Capture the cell that displays the provided text and extract its [x, y] central coordinate. 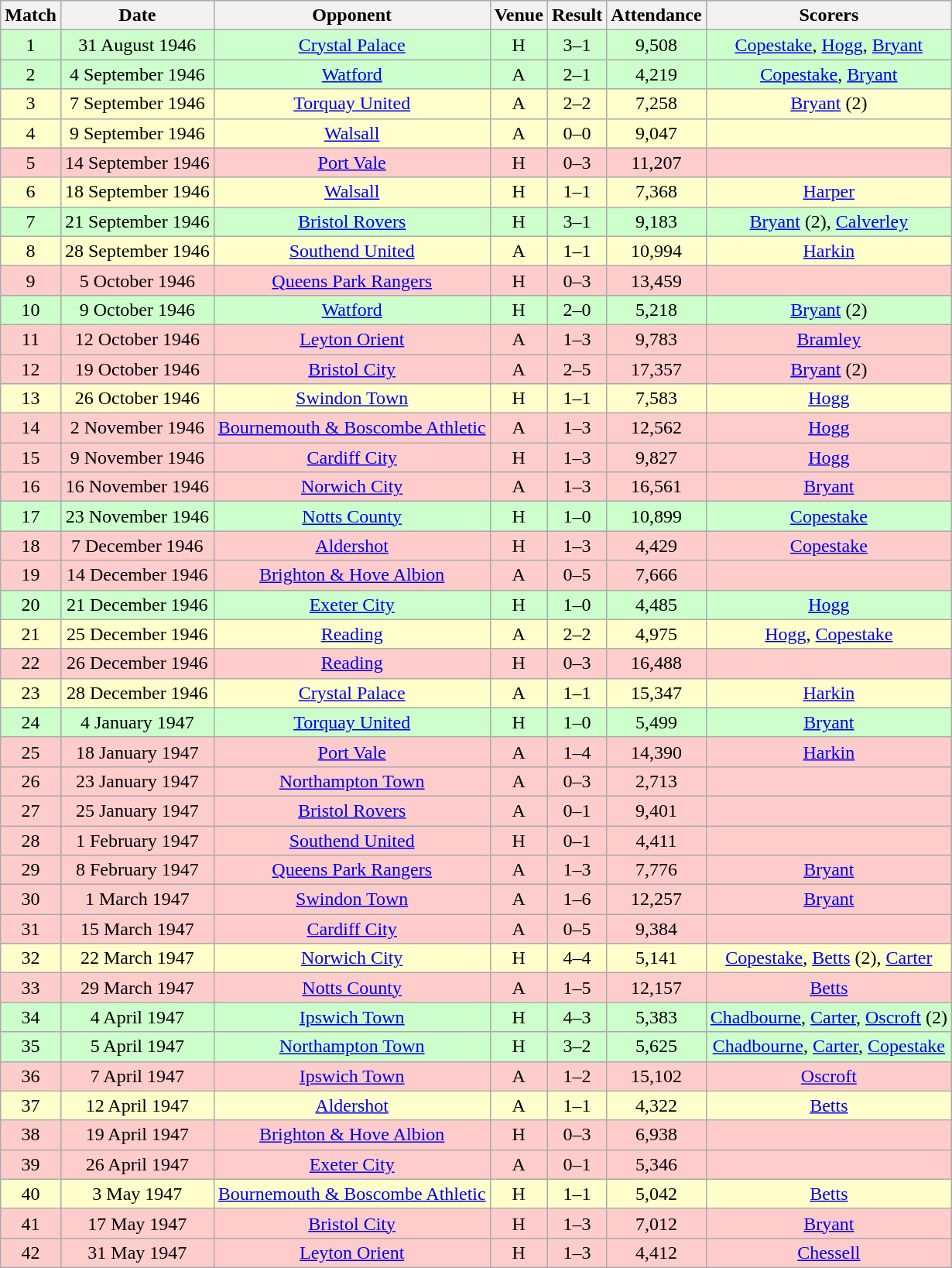
5,141 [656, 958]
23 November 1946 [137, 516]
5,383 [656, 1017]
23 January 1947 [137, 781]
4 [31, 133]
33 [31, 988]
6 [31, 192]
9 October 1946 [137, 310]
20 [31, 605]
9,783 [656, 339]
23 [31, 693]
26 October 1946 [137, 399]
12 [31, 369]
28 December 1946 [137, 693]
Copestake, Hogg, Bryant [828, 45]
7,583 [656, 399]
5,499 [656, 722]
22 [31, 663]
2,713 [656, 781]
12,257 [656, 900]
7 September 1946 [137, 104]
4,219 [656, 74]
Chadbourne, Carter, Copestake [828, 1047]
32 [31, 958]
14 September 1946 [137, 163]
Bryant (2), Calverley [828, 221]
13 [31, 399]
1 [31, 45]
16,561 [656, 487]
17 May 1947 [137, 1223]
4 September 1946 [137, 74]
1 February 1947 [137, 840]
14,390 [656, 752]
3–2 [577, 1047]
4 April 1947 [137, 1017]
0–0 [577, 133]
28 September 1946 [137, 251]
9,508 [656, 45]
Attendance [656, 15]
7 December 1946 [137, 546]
9,047 [656, 133]
Scorers [828, 15]
Opponent [351, 15]
35 [31, 1047]
12 October 1946 [137, 339]
4,411 [656, 840]
39 [31, 1164]
4,322 [656, 1105]
27 [31, 810]
19 April 1947 [137, 1135]
36 [31, 1076]
10,899 [656, 516]
10 [31, 310]
4,485 [656, 605]
24 [31, 722]
Bramley [828, 339]
25 January 1947 [137, 810]
11 [31, 339]
4–3 [577, 1017]
5,346 [656, 1164]
Chadbourne, Carter, Oscroft (2) [828, 1017]
5,218 [656, 310]
26 December 1946 [137, 663]
2–5 [577, 369]
Date [137, 15]
1–6 [577, 900]
15 March 1947 [137, 929]
42 [31, 1253]
14 [31, 428]
37 [31, 1105]
5,625 [656, 1047]
21 September 1946 [137, 221]
7,368 [656, 192]
29 March 1947 [137, 988]
2 November 1946 [137, 428]
31 May 1947 [137, 1253]
Match [31, 15]
7 [31, 221]
25 [31, 752]
16,488 [656, 663]
8 [31, 251]
1–5 [577, 988]
10,994 [656, 251]
9 November 1946 [137, 458]
15,347 [656, 693]
19 [31, 575]
9,384 [656, 929]
25 December 1946 [137, 634]
1–4 [577, 752]
21 December 1946 [137, 605]
1 March 1947 [137, 900]
2 [31, 74]
18 January 1947 [137, 752]
31 [31, 929]
Hogg, Copestake [828, 634]
16 [31, 487]
41 [31, 1223]
7,258 [656, 104]
Oscroft [828, 1076]
17 [31, 516]
4,975 [656, 634]
Copestake, Betts (2), Carter [828, 958]
9,827 [656, 458]
4,412 [656, 1253]
13,459 [656, 280]
16 November 1946 [137, 487]
28 [31, 840]
31 August 1946 [137, 45]
2–0 [577, 310]
12 April 1947 [137, 1105]
12,562 [656, 428]
Harper [828, 192]
7,012 [656, 1223]
Venue [519, 15]
5 October 1946 [137, 280]
18 [31, 546]
19 October 1946 [137, 369]
9,401 [656, 810]
38 [31, 1135]
26 April 1947 [137, 1164]
2–1 [577, 74]
7,666 [656, 575]
15 [31, 458]
3 May 1947 [137, 1194]
40 [31, 1194]
17,357 [656, 369]
6,938 [656, 1135]
9 [31, 280]
8 February 1947 [137, 870]
4,429 [656, 546]
9 September 1946 [137, 133]
22 March 1947 [137, 958]
5,042 [656, 1194]
11,207 [656, 163]
5 April 1947 [137, 1047]
5 [31, 163]
1–2 [577, 1076]
4–4 [577, 958]
30 [31, 900]
15,102 [656, 1076]
12,157 [656, 988]
Copestake, Bryant [828, 74]
26 [31, 781]
34 [31, 1017]
9,183 [656, 221]
7,776 [656, 870]
7 April 1947 [137, 1076]
Result [577, 15]
18 September 1946 [137, 192]
3 [31, 104]
14 December 1946 [137, 575]
29 [31, 870]
21 [31, 634]
4 January 1947 [137, 722]
Chessell [828, 1253]
